Identify which cell holds the provided text, then report its [x, y] central coordinate. 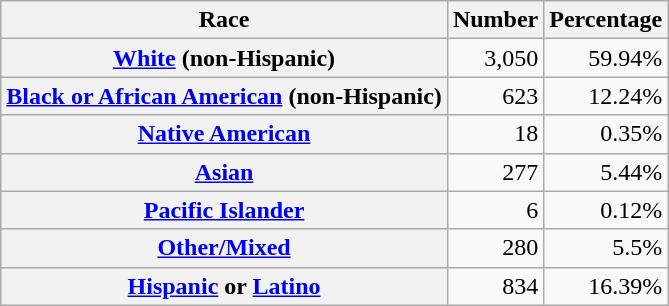
834 [495, 286]
Percentage [606, 20]
Race [224, 20]
12.24% [606, 96]
Native American [224, 134]
5.44% [606, 172]
White (non-Hispanic) [224, 58]
280 [495, 248]
0.35% [606, 134]
0.12% [606, 210]
16.39% [606, 286]
Pacific Islander [224, 210]
Black or African American (non-Hispanic) [224, 96]
59.94% [606, 58]
Other/Mixed [224, 248]
623 [495, 96]
277 [495, 172]
6 [495, 210]
Hispanic or Latino [224, 286]
Asian [224, 172]
Number [495, 20]
18 [495, 134]
5.5% [606, 248]
3,050 [495, 58]
